Identify which cell holds the provided text, then report its (x, y) central coordinate. 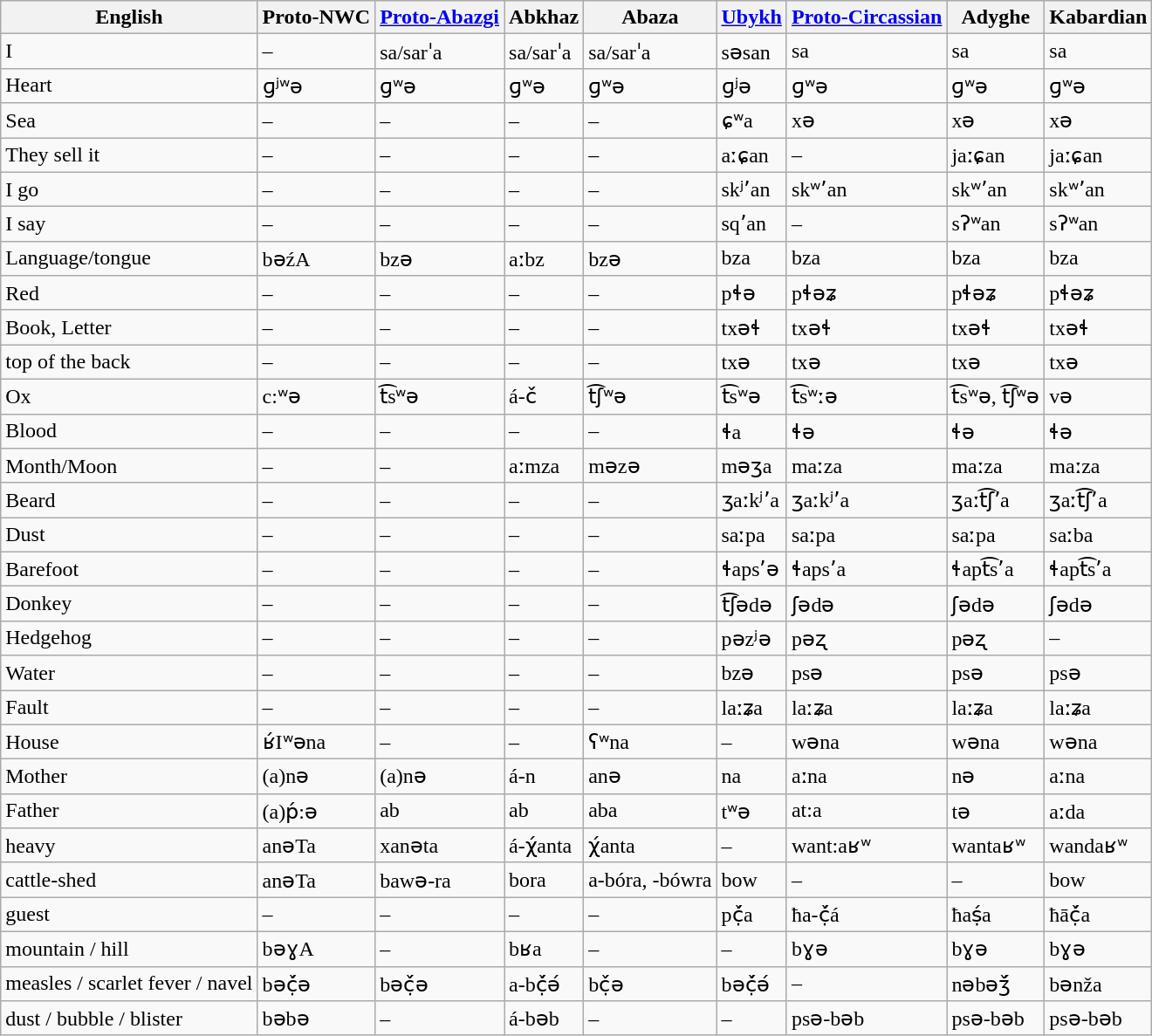
saːba (1098, 535)
nǝbǝǯ́ (996, 984)
ɕʷa (751, 120)
Abaza (650, 17)
ħaṣ́a (996, 915)
skʲʼan (751, 189)
Month/Moon (129, 466)
aːmza (545, 466)
á-χ́anta (545, 846)
və (1098, 396)
ɬa (751, 431)
Red (129, 293)
bora (545, 880)
Proto-NWC (316, 17)
á-n (545, 777)
Book, Letter (129, 327)
ɬapsʼə (751, 569)
Mother (129, 777)
wantaʁʷ (996, 846)
məʒa (751, 466)
Language/tongue (129, 258)
pəzʲə (751, 638)
pč̣́a (751, 915)
á-bǝb (545, 1019)
Adyghe (996, 17)
English (129, 17)
χ́anta (650, 846)
t͡sʷə, t͡ʃʷə (996, 396)
Fault (129, 707)
ħāč̣́a (1098, 915)
á-ć̌ (545, 396)
sqʼan (751, 224)
Sea (129, 120)
cattle-shed (129, 880)
anǝ (650, 777)
Donkey (129, 604)
na (751, 777)
bǝbǝ (316, 1019)
mountain / hill (129, 949)
guest (129, 915)
xanǝta (440, 846)
məzə (650, 466)
House (129, 742)
tǝ (996, 811)
(a)ṕ:ǝ (316, 811)
They sell it (129, 155)
Proto-Circassian (866, 17)
ʕʷna (650, 742)
Proto-Abazgi (440, 17)
I go (129, 189)
Kabardian (1098, 17)
heavy (129, 846)
pɬə (751, 293)
Water (129, 673)
measles / scarlet fever / navel (129, 984)
səsan (751, 51)
top of the back (129, 362)
bʁa (545, 949)
aːbz (545, 258)
ħa-č̣́á (866, 915)
t͡sʷːə (866, 396)
at:a (866, 811)
bč̣́ǝ (650, 984)
t͡ʃʷə (650, 396)
bawǝ-ra (440, 880)
ɡʲʷə (316, 86)
c:ʷǝ (316, 396)
bǝnža (1098, 984)
a-bóra, -bówra (650, 880)
nə (996, 777)
Barefoot (129, 569)
bǝźA (316, 258)
Blood (129, 431)
Heart (129, 86)
a-bč̣́ǝ́ (545, 984)
Dust (129, 535)
bǝč̣́ǝ́ (751, 984)
ɬapsʼa (866, 569)
want:aʁʷ (866, 846)
ʁ́Iʷǝna (316, 742)
bǝɣA (316, 949)
I (129, 51)
aːɕan (751, 155)
bzə (751, 673)
Father (129, 811)
aba (650, 811)
ɡʲə (751, 86)
Abkhaz (545, 17)
Ox (129, 396)
Beard (129, 500)
aːda (1098, 811)
tʷǝ (751, 811)
wandaʁʷ (1098, 846)
Ubykh (751, 17)
Hedgehog (129, 638)
I say (129, 224)
dust / bubble / blister (129, 1019)
t͡ʃədə (751, 604)
